Capture the cell that displays the provided text and extract its (x, y) central coordinate. 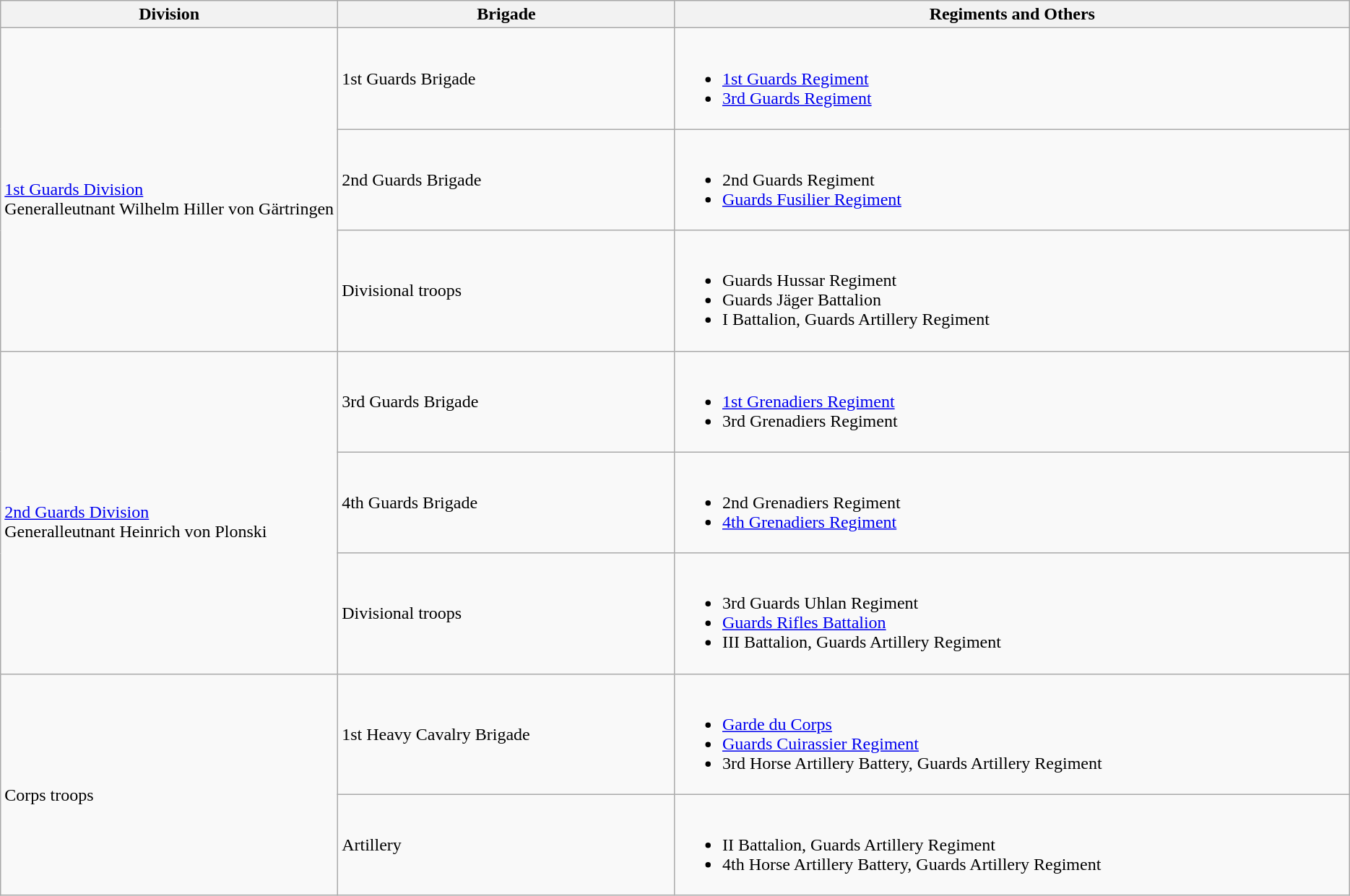
3rd Guards Uhlan RegimentGuards Rifles BattalionIII Battalion, Guards Artillery Regiment (1012, 614)
2nd Guards RegimentGuards Fusilier Regiment (1012, 180)
Artillery (507, 845)
Brigade (507, 14)
4th Guards Brigade (507, 503)
Corps troops (169, 784)
Garde du CorpsGuards Cuirassier Regiment3rd Horse Artillery Battery, Guards Artillery Regiment (1012, 734)
2nd Grenadiers Regiment4th Grenadiers Regiment (1012, 503)
2nd Guards Brigade (507, 180)
1st Guards Division Generalleutnant Wilhelm Hiller von Gärtringen (169, 189)
1st Grenadiers Regiment3rd Grenadiers Regiment (1012, 401)
1st Heavy Cavalry Brigade (507, 734)
Regiments and Others (1012, 14)
2nd Guards Division Generalleutnant Heinrich von Plonski (169, 513)
Division (169, 14)
Guards Hussar RegimentGuards Jäger BattalionI Battalion, Guards Artillery Regiment (1012, 290)
3rd Guards Brigade (507, 401)
II Battalion, Guards Artillery Regiment4th Horse Artillery Battery, Guards Artillery Regiment (1012, 845)
1st Guards Regiment3rd Guards Regiment (1012, 79)
1st Guards Brigade (507, 79)
